Pinpoint the cell where the given text exists, returning its (x, y) midpoint coordinate. 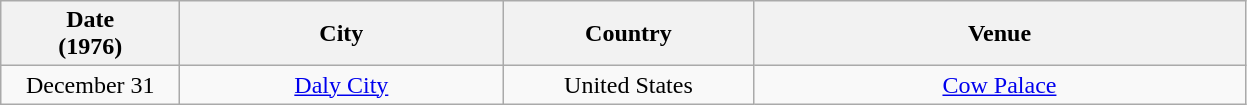
United States (628, 85)
Country (628, 34)
December 31 (90, 85)
Date(1976) (90, 34)
City (342, 34)
Cow Palace (1000, 85)
Daly City (342, 85)
Venue (1000, 34)
